Determine the [X, Y] coordinate at the center of the cell enclosing the given text.  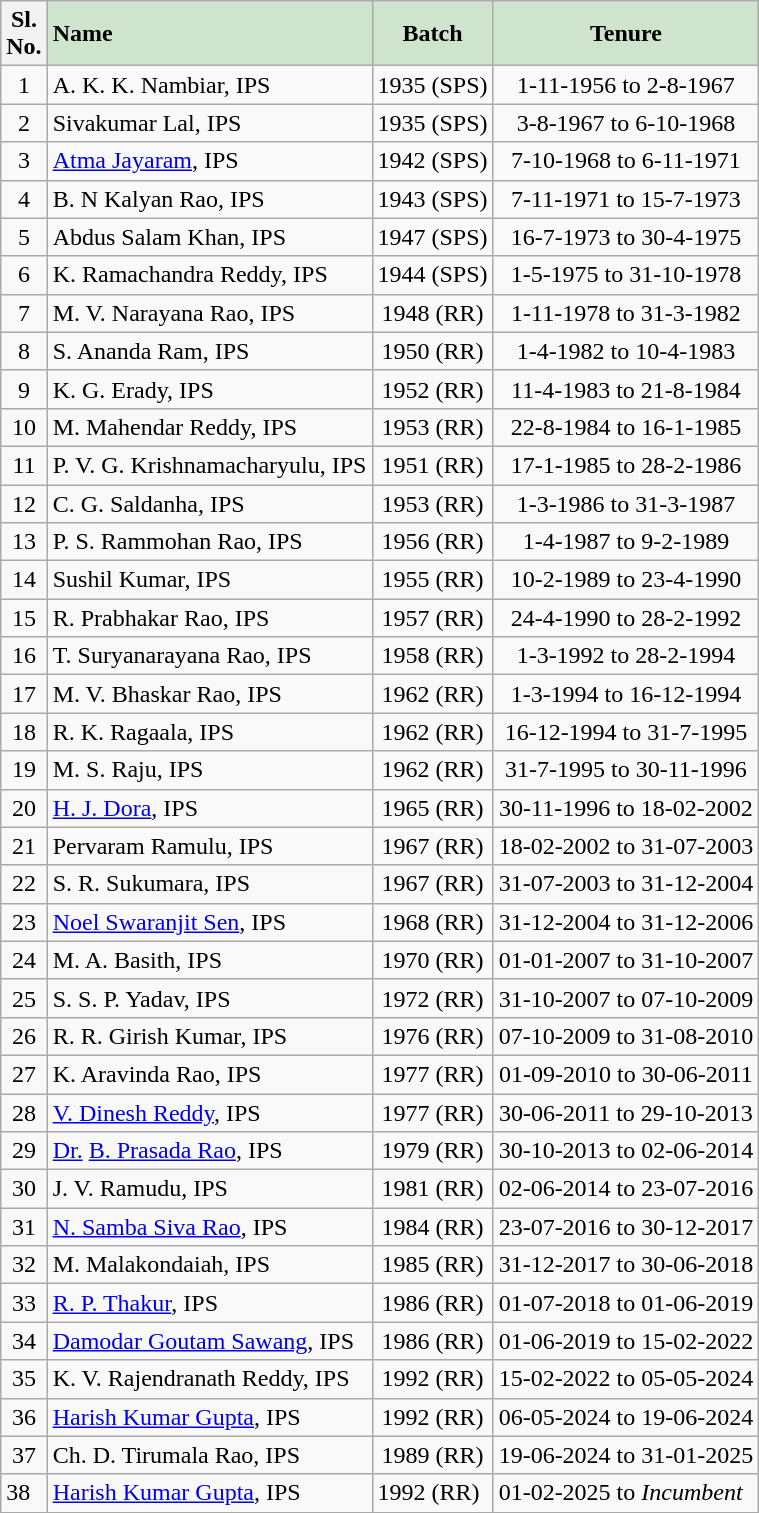
Sivakumar Lal, IPS [210, 123]
1985 (RR) [432, 1265]
36 [24, 1417]
20 [24, 808]
1942 (SPS) [432, 161]
H. J. Dora, IPS [210, 808]
1948 (RR) [432, 313]
1-4-1987 to 9-2-1989 [626, 542]
1956 (RR) [432, 542]
2 [24, 123]
21 [24, 846]
23 [24, 922]
01-07-2018 to 01-06-2019 [626, 1303]
M. S. Raju, IPS [210, 770]
K. G. Erady, IPS [210, 389]
Sl.No. [24, 34]
Batch [432, 34]
33 [24, 1303]
31-07-2003 to 31-12-2004 [626, 884]
3-8-1967 to 6-10-1968 [626, 123]
1950 (RR) [432, 351]
12 [24, 503]
34 [24, 1341]
S. S. P. Yadav, IPS [210, 998]
B. N Kalyan Rao, IPS [210, 199]
31-7-1995 to 30-11-1996 [626, 770]
30-06-2011 to 29-10-2013 [626, 1113]
Pervaram Ramulu, IPS [210, 846]
29 [24, 1151]
1-11-1956 to 2-8-1967 [626, 85]
C. G. Saldanha, IPS [210, 503]
R. Prabhakar Rao, IPS [210, 618]
28 [24, 1113]
1-3-1994 to 16-12-1994 [626, 694]
1989 (RR) [432, 1455]
15-02-2022 to 05-05-2024 [626, 1379]
4 [24, 199]
K. Ramachandra Reddy, IPS [210, 275]
01-09-2010 to 30-06-2011 [626, 1074]
M. V. Narayana Rao, IPS [210, 313]
35 [24, 1379]
02-06-2014 to 23-07-2016 [626, 1189]
24 [24, 960]
J. V. Ramudu, IPS [210, 1189]
37 [24, 1455]
1968 (RR) [432, 922]
26 [24, 1036]
K. Aravinda Rao, IPS [210, 1074]
R. K. Ragaala, IPS [210, 732]
1 [24, 85]
Tenure [626, 34]
17-1-1985 to 28-2-1986 [626, 465]
22-8-1984 to 16-1-1985 [626, 427]
16 [24, 656]
1951 (RR) [432, 465]
19 [24, 770]
01-01-2007 to 31-10-2007 [626, 960]
Dr. B. Prasada Rao, IPS [210, 1151]
14 [24, 580]
25 [24, 998]
38 [24, 1493]
01-06-2019 to 15-02-2022 [626, 1341]
M. V. Bhaskar Rao, IPS [210, 694]
1979 (RR) [432, 1151]
Name [210, 34]
18-02-2002 to 31-07-2003 [626, 846]
10 [24, 427]
9 [24, 389]
T. Suryanarayana Rao, IPS [210, 656]
Abdus Salam Khan, IPS [210, 237]
10-2-1989 to 23-4-1990 [626, 580]
3 [24, 161]
Noel Swaranjit Sen, IPS [210, 922]
1976 (RR) [432, 1036]
06-05-2024 to 19-06-2024 [626, 1417]
1-4-1982 to 10-4-1983 [626, 351]
17 [24, 694]
30 [24, 1189]
Damodar Goutam Sawang, IPS [210, 1341]
15 [24, 618]
1-5-1975 to 31-10-1978 [626, 275]
1-3-1992 to 28-2-1994 [626, 656]
19-06-2024 to 31-01-2025 [626, 1455]
31-12-2004 to 31-12-2006 [626, 922]
31-12-2017 to 30-06-2018 [626, 1265]
Ch. D. Tirumala Rao, IPS [210, 1455]
22 [24, 884]
Atma Jayaram, IPS [210, 161]
07-10-2009 to 31-08-2010 [626, 1036]
7 [24, 313]
6 [24, 275]
16-12-1994 to 31-7-1995 [626, 732]
1981 (RR) [432, 1189]
1-3-1986 to 31-3-1987 [626, 503]
27 [24, 1074]
M. Mahendar Reddy, IPS [210, 427]
11 [24, 465]
7-10-1968 to 6-11-1971 [626, 161]
S. R. Sukumara, IPS [210, 884]
S. Ananda Ram, IPS [210, 351]
R. P. Thakur, IPS [210, 1303]
13 [24, 542]
1957 (RR) [432, 618]
30-11-1996 to 18-02-2002 [626, 808]
1970 (RR) [432, 960]
11-4-1983 to 21-8-1984 [626, 389]
1958 (RR) [432, 656]
16-7-1973 to 30-4-1975 [626, 237]
8 [24, 351]
V. Dinesh Reddy, IPS [210, 1113]
M. Malakondaiah, IPS [210, 1265]
31-10-2007 to 07-10-2009 [626, 998]
Sushil Kumar, IPS [210, 580]
32 [24, 1265]
K. V. Rajendranath Reddy, IPS [210, 1379]
P. V. G. Krishnamacharyulu, IPS [210, 465]
1972 (RR) [432, 998]
A. K. K. Nambiar, IPS [210, 85]
01-02-2025 to Incumbent [626, 1493]
30-10-2013 to 02-06-2014 [626, 1151]
1943 (SPS) [432, 199]
N. Samba Siva Rao, IPS [210, 1227]
1944 (SPS) [432, 275]
1-11-1978 to 31-3-1982 [626, 313]
R. R. Girish Kumar, IPS [210, 1036]
24-4-1990 to 28-2-1992 [626, 618]
1965 (RR) [432, 808]
1952 (RR) [432, 389]
31 [24, 1227]
7-11-1971 to 15-7-1973 [626, 199]
23-07-2016 to 30-12-2017 [626, 1227]
1947 (SPS) [432, 237]
5 [24, 237]
P. S. Rammohan Rao, IPS [210, 542]
M. A. Basith, IPS [210, 960]
18 [24, 732]
1984 (RR) [432, 1227]
1955 (RR) [432, 580]
